Determine the [X, Y] coordinate at the center of the cell enclosing the given text.  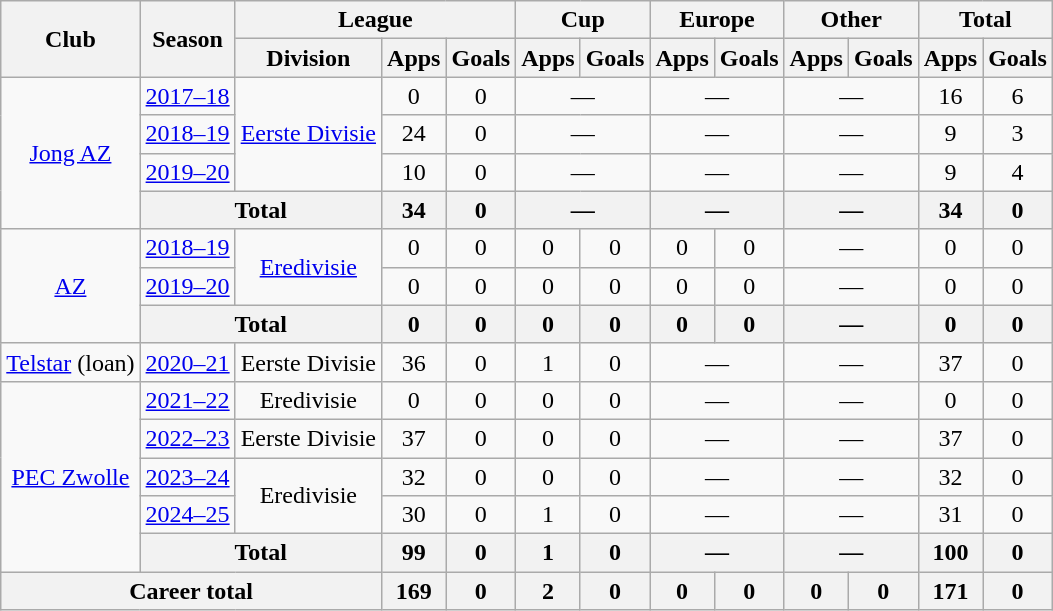
36 [414, 362]
2024–25 [188, 515]
2 [548, 591]
16 [950, 96]
30 [414, 515]
PEC Zwolle [70, 476]
Career total [192, 591]
2022–23 [188, 438]
AZ [70, 286]
99 [414, 553]
4 [1018, 172]
Cup [583, 20]
10 [414, 172]
Jong AZ [70, 153]
169 [414, 591]
2017–18 [188, 96]
171 [950, 591]
3 [1018, 134]
2021–22 [188, 400]
31 [950, 515]
Other [851, 20]
24 [414, 134]
2020–21 [188, 362]
Season [188, 39]
Club [70, 39]
2023–24 [188, 477]
100 [950, 553]
Telstar (loan) [70, 362]
6 [1018, 96]
Division [308, 58]
Europe [717, 20]
League [376, 20]
